Scan for the cell matching the given text and deliver its (X, Y) coordinate at center. 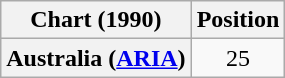
25 (238, 58)
Position (238, 20)
Chart (1990) (96, 20)
Australia (ARIA) (96, 58)
